Capture the cell that displays the provided text and extract its [x, y] central coordinate. 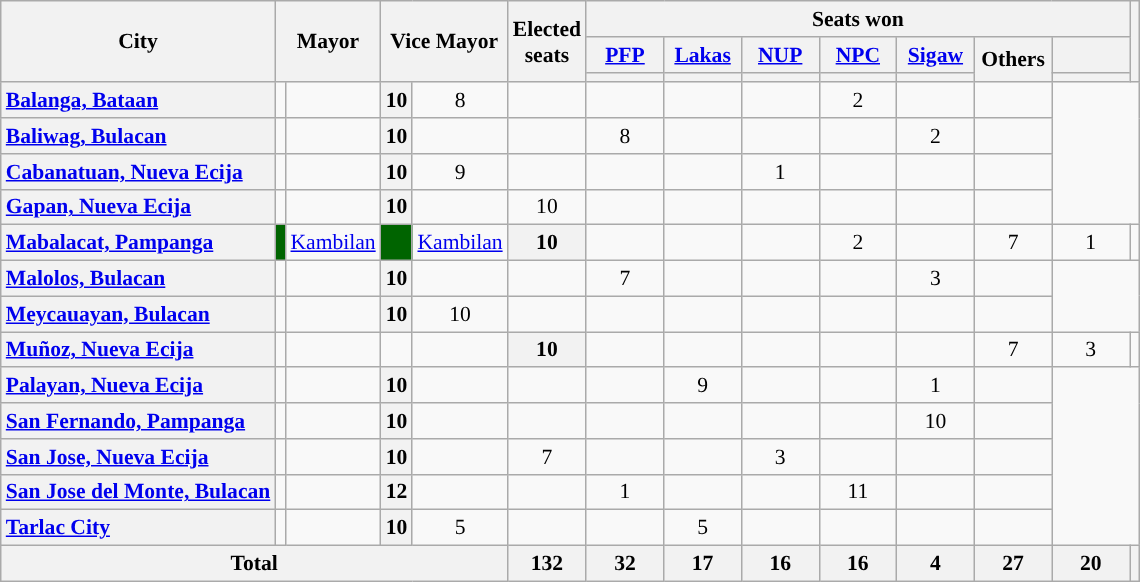
Sigaw [936, 55]
4 [936, 564]
11 [858, 492]
Gapan, Nueva Ecija [138, 207]
San Fernando, Pampanga [138, 421]
Mabalacat, Pampanga [138, 243]
Balanga, Bataan [138, 101]
20 [1091, 564]
132 [547, 564]
Meycauayan, Bulacan [138, 314]
Tarlac City [138, 528]
Baliwag, Bulacan [138, 136]
12 [397, 492]
NUP [780, 55]
Others [1013, 60]
Total [254, 564]
Electedseats [547, 42]
Muñoz, Nueva Ecija [138, 350]
Mayor [328, 42]
17 [703, 564]
Cabanatuan, Nueva Ecija [138, 172]
27 [1013, 564]
NPC [858, 55]
City [138, 42]
San Jose, Nueva Ecija [138, 457]
San Jose del Monte, Bulacan [138, 492]
Vice Mayor [444, 42]
PFP [625, 55]
Seats won [858, 19]
Palayan, Nueva Ecija [138, 386]
32 [625, 564]
Lakas [703, 55]
Malolos, Bulacan [138, 279]
